Find where the given text appears and provide that cell's center as (x, y) coordinate. 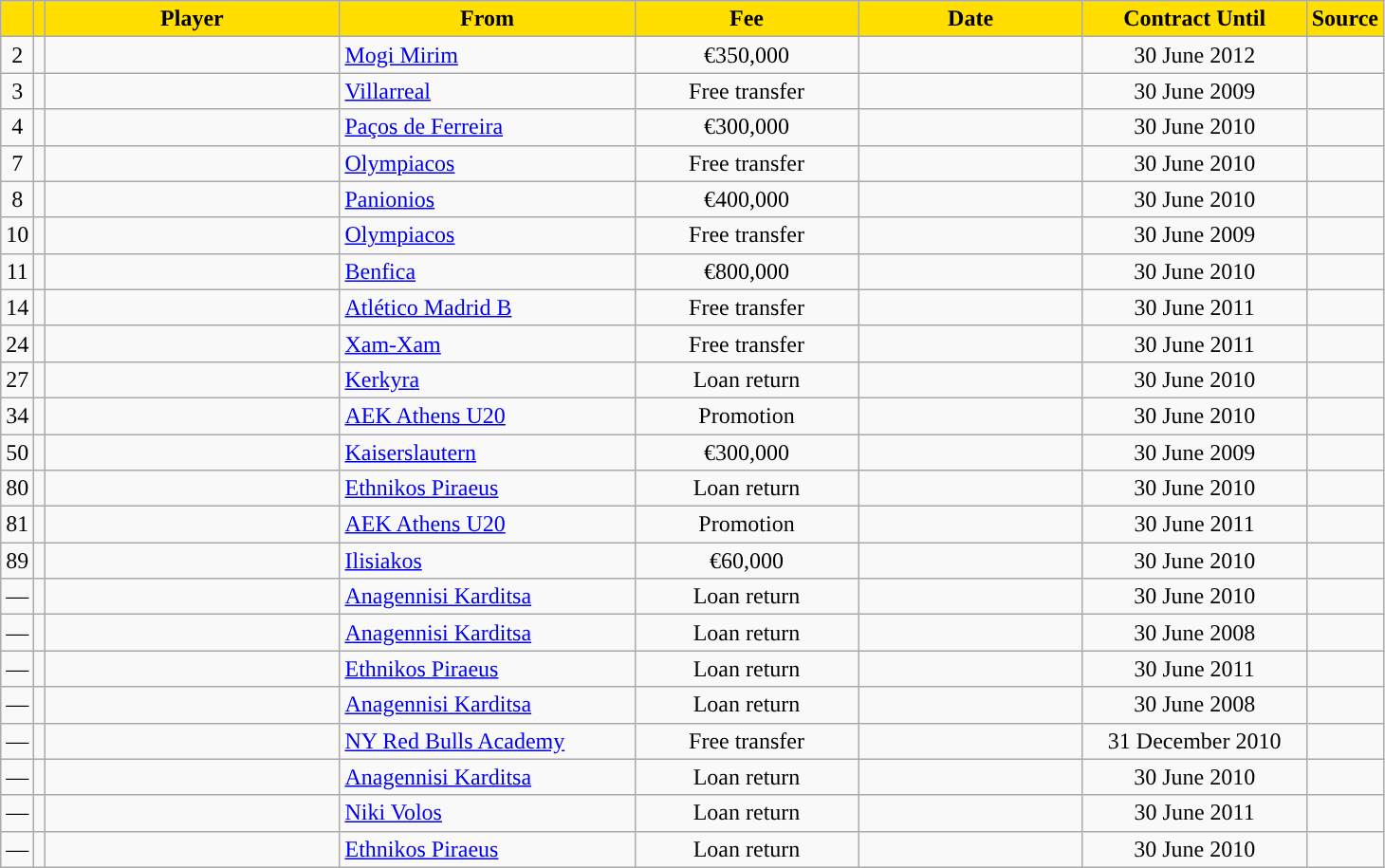
€400,000 (747, 199)
Date (970, 19)
3 (17, 91)
Source (1345, 19)
14 (17, 307)
Benfica (488, 271)
2 (17, 55)
31 December 2010 (1194, 741)
8 (17, 199)
Ilisiakos (488, 561)
4 (17, 127)
Atlético Madrid B (488, 307)
Kaiserslautern (488, 452)
Fee (747, 19)
34 (17, 416)
27 (17, 379)
€800,000 (747, 271)
Mogi Mirim (488, 55)
10 (17, 235)
30 June 2012 (1194, 55)
11 (17, 271)
Panionios (488, 199)
24 (17, 343)
7 (17, 163)
89 (17, 561)
Xam-Xam (488, 343)
Villarreal (488, 91)
Paços de Ferreira (488, 127)
80 (17, 489)
81 (17, 525)
€60,000 (747, 561)
From (488, 19)
€350,000 (747, 55)
50 (17, 452)
Contract Until (1194, 19)
Niki Volos (488, 813)
Kerkyra (488, 379)
Player (192, 19)
NY Red Bulls Academy (488, 741)
